Provide the (X, Y) coordinate of the cell's center where the given text is located.  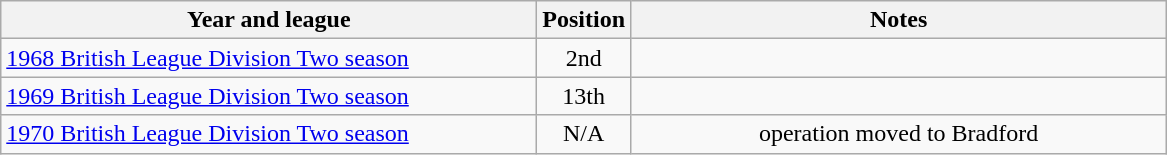
Year and league (269, 20)
13th (584, 96)
1968 British League Division Two season (269, 58)
Position (584, 20)
N/A (584, 134)
1969 British League Division Two season (269, 96)
operation moved to Bradford (899, 134)
1970 British League Division Two season (269, 134)
Notes (899, 20)
2nd (584, 58)
